Return [x, y] of the center of cell containing provided text 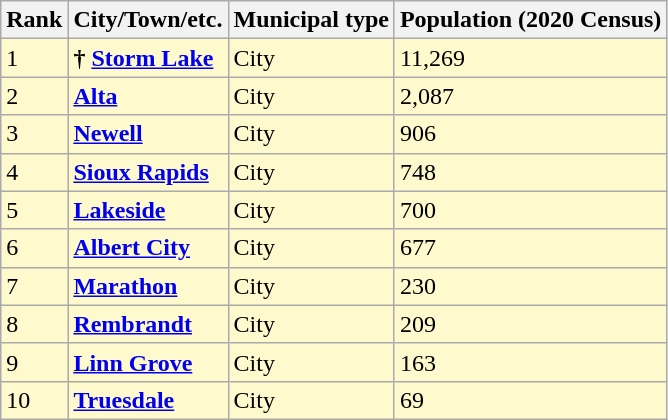
5 [34, 210]
Lakeside [148, 210]
Marathon [148, 286]
2,087 [530, 96]
700 [530, 210]
1 [34, 58]
2 [34, 96]
Newell [148, 134]
3 [34, 134]
Rembrandt [148, 324]
11,269 [530, 58]
230 [530, 286]
906 [530, 134]
Population (2020 Census) [530, 20]
† Storm Lake [148, 58]
4 [34, 172]
Linn Grove [148, 362]
209 [530, 324]
Truesdale [148, 400]
Albert City [148, 248]
6 [34, 248]
677 [530, 248]
City/Town/etc. [148, 20]
7 [34, 286]
69 [530, 400]
748 [530, 172]
Rank [34, 20]
9 [34, 362]
Alta [148, 96]
8 [34, 324]
Sioux Rapids [148, 172]
10 [34, 400]
163 [530, 362]
Municipal type [311, 20]
